Scan for the cell matching the given text and deliver its [X, Y] coordinate at center. 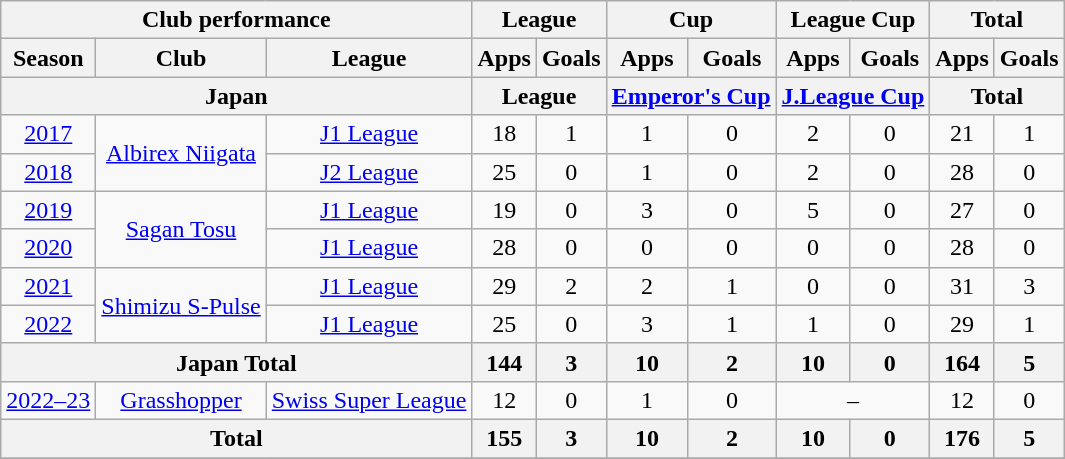
Club performance [236, 20]
Cup [691, 20]
J.League Cup [853, 96]
Japan [236, 96]
Emperor's Cup [691, 96]
19 [504, 210]
2020 [48, 248]
Sagan Tosu [181, 229]
2018 [48, 172]
Shimizu S-Pulse [181, 305]
2022 [48, 324]
– [853, 400]
27 [962, 210]
176 [962, 438]
Season [48, 58]
Club [181, 58]
2022–23 [48, 400]
164 [962, 362]
Grasshopper [181, 400]
2017 [48, 134]
144 [504, 362]
Japan Total [236, 362]
2019 [48, 210]
Albirex Niigata [181, 153]
155 [504, 438]
2021 [48, 286]
21 [962, 134]
18 [504, 134]
J2 League [369, 172]
31 [962, 286]
Swiss Super League [369, 400]
League Cup [853, 20]
